Detect which cell encompasses the target text, then output its [X, Y] center coordinate. 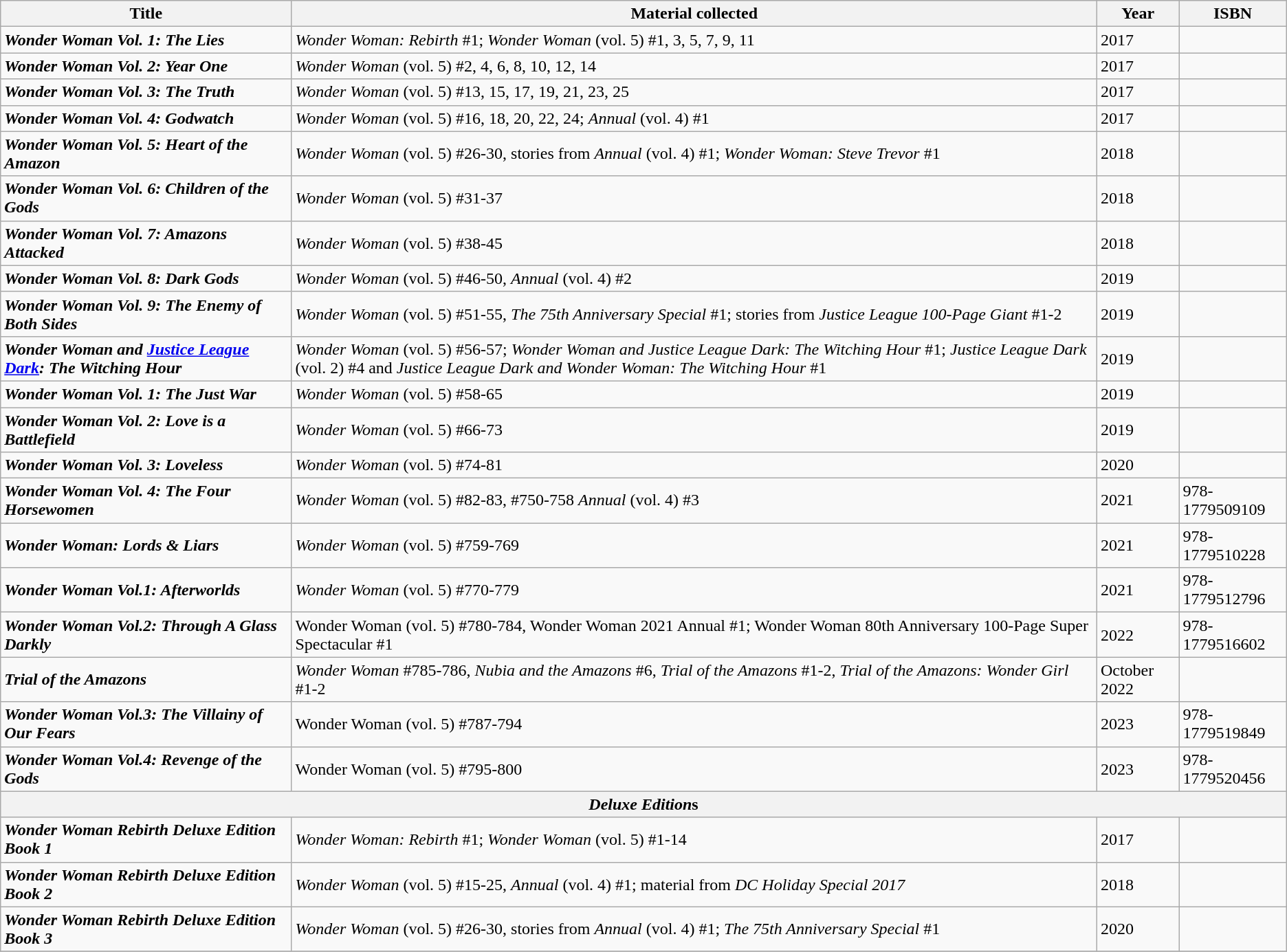
Wonder Woman (vol. 5) #16, 18, 20, 22, 24; Annual (vol. 4) #1 [694, 118]
Wonder Woman (vol. 5) #51-55, The 75th Anniversary Special #1; stories from Justice League 100-Page Giant #1-2 [694, 313]
Wonder Woman: Rebirth #1; Wonder Woman (vol. 5) #1-14 [694, 840]
Wonder Woman Vol. 5: Heart of the Amazon [146, 154]
Wonder Woman (vol. 5) #759-769 [694, 546]
Wonder Woman Vol.3: The Villainy of Our Fears [146, 724]
Wonder Woman (vol. 5) #15-25, Annual (vol. 4) #1; material from DC Holiday Special 2017 [694, 884]
Wonder Woman (vol. 5) #26-30, stories from Annual (vol. 4) #1; The 75th Anniversary Special #1 [694, 929]
Wonder Woman Vol. 1: The Just War [146, 394]
Wonder Woman Vol. 4: Godwatch [146, 118]
Wonder Woman (vol. 5) #46-50, Annual (vol. 4) #2 [694, 278]
Wonder Woman (vol. 5) #770-779 [694, 590]
978-1779516602 [1233, 635]
Wonder Woman Vol. 2: Year One [146, 66]
Wonder Woman Vol. 9: The Enemy of Both Sides [146, 313]
Wonder Woman (vol. 5) #2, 4, 6, 8, 10, 12, 14 [694, 66]
Wonder Woman Rebirth Deluxe Edition Book 1 [146, 840]
978-1779519849 [1233, 724]
ISBN [1233, 14]
Wonder Woman (vol. 5) #780-784, Wonder Woman 2021 Annual #1; Wonder Woman 80th Anniversary 100-Page Super Spectacular #1 [694, 635]
Wonder Woman Vol. 8: Dark Gods [146, 278]
Wonder Woman Rebirth Deluxe Edition Book 3 [146, 929]
Wonder Woman (vol. 5) #38-45 [694, 243]
Wonder Woman Vol. 3: The Truth [146, 92]
Wonder Woman (vol. 5) #795-800 [694, 768]
Wonder Woman: Lords & Liars [146, 546]
Wonder Woman #785-786, Nubia and the Amazons #6, Trial of the Amazons #1-2, Trial of the Amazons: Wonder Girl #1-2 [694, 679]
978-1779520456 [1233, 768]
Wonder Woman (vol. 5) #74-81 [694, 465]
Wonder Woman (vol. 5) #66-73 [694, 429]
Wonder Woman Vol.1: Afterworlds [146, 590]
Wonder Woman Vol.4: Revenge of the Gods [146, 768]
Year [1137, 14]
October 2022 [1137, 679]
Wonder Woman Vol. 3: Loveless [146, 465]
978-1779510228 [1233, 546]
Trial of the Amazons [146, 679]
Material collected [694, 14]
Wonder Woman (vol. 5) #26-30, stories from Annual (vol. 4) #1; Wonder Woman: Steve Trevor #1 [694, 154]
Title [146, 14]
2022 [1137, 635]
978-1779512796 [1233, 590]
Wonder Woman (vol. 5) #31-37 [694, 198]
Wonder Woman (vol. 5) #13, 15, 17, 19, 21, 23, 25 [694, 92]
Wonder Woman Vol.2: Through A Glass Darkly [146, 635]
Wonder Woman: Rebirth #1; Wonder Woman (vol. 5) #1, 3, 5, 7, 9, 11 [694, 40]
Wonder Woman Vol. 2: Love is a Battlefield [146, 429]
Wonder Woman Vol. 1: The Lies [146, 40]
978-1779509109 [1233, 500]
Wonder Woman Rebirth Deluxe Edition Book 2 [146, 884]
Wonder Woman (vol. 5) #82-83, #750-758 Annual (vol. 4) #3 [694, 500]
Wonder Woman (vol. 5) #58-65 [694, 394]
Wonder Woman Vol. 4: The Four Horsewomen [146, 500]
Wonder Woman (vol. 5) #787-794 [694, 724]
Wonder Woman and Justice League Dark: The Witching Hour [146, 359]
Deluxe Editions [643, 804]
Wonder Woman Vol. 6: Children of the Gods [146, 198]
Wonder Woman Vol. 7: Amazons Attacked [146, 243]
